Determine the [x, y] coordinate at the center of the cell enclosing the given text.  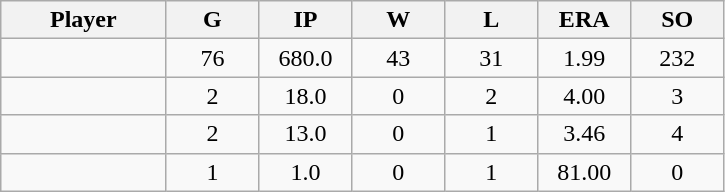
ERA [584, 20]
232 [678, 58]
18.0 [306, 96]
L [492, 20]
1.0 [306, 172]
81.00 [584, 172]
31 [492, 58]
4 [678, 134]
43 [398, 58]
IP [306, 20]
4.00 [584, 96]
Player [84, 20]
680.0 [306, 58]
3.46 [584, 134]
76 [212, 58]
W [398, 20]
1.99 [584, 58]
G [212, 20]
SO [678, 20]
3 [678, 96]
13.0 [306, 134]
